Provide the (x, y) coordinate of the cell's center where the given text is located.  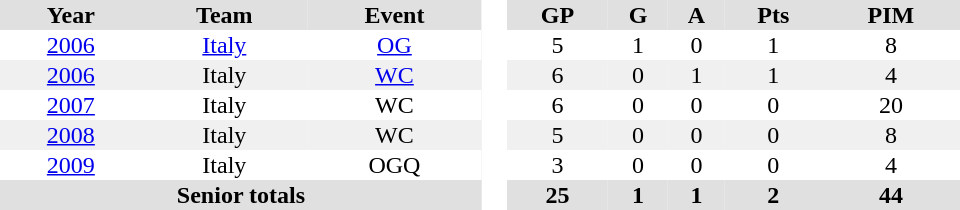
25 (558, 195)
Senior totals (241, 195)
Year (71, 15)
Event (394, 15)
2008 (71, 135)
GP (558, 15)
3 (558, 165)
A (696, 15)
20 (891, 105)
OG (394, 45)
Pts (774, 15)
Team (224, 15)
2007 (71, 105)
OGQ (394, 165)
2009 (71, 165)
PIM (891, 15)
2 (774, 195)
G (638, 15)
44 (891, 195)
